Provide the [X, Y] coordinate of the cell's center where the given text is located.  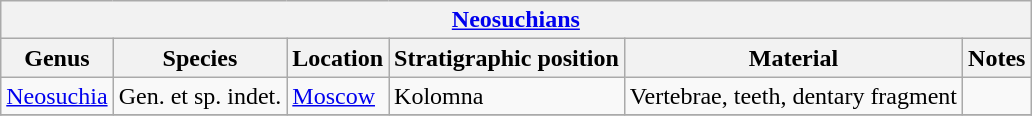
Neosuchia [57, 96]
Species [200, 58]
Location [338, 58]
Neosuchians [516, 20]
Kolomna [507, 96]
Genus [57, 58]
Gen. et sp. indet. [200, 96]
Notes [997, 58]
Vertebrae, teeth, dentary fragment [793, 96]
Moscow [338, 96]
Material [793, 58]
Stratigraphic position [507, 58]
